Locate the cell with the specified text and output its [x, y] center coordinate. 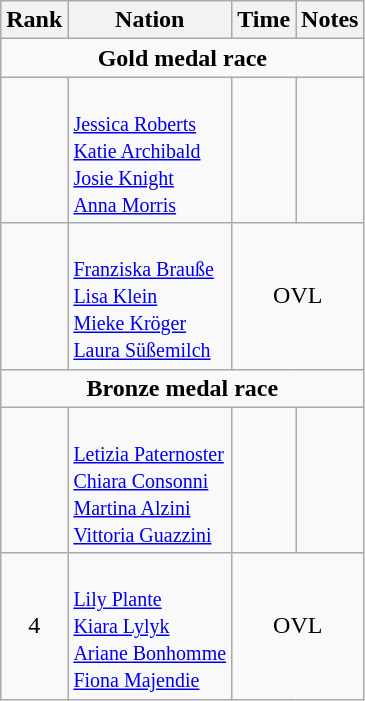
Lily PlanteKiara LylykAriane BonhommeFiona Majendie [150, 626]
Jessica RobertsKatie ArchibaldJosie KnightAnna Morris [150, 150]
Rank [34, 20]
Letizia PaternosterChiara ConsonniMartina AlziniVittoria Guazzini [150, 480]
Bronze medal race [182, 388]
Nation [150, 20]
Franziska BraußeLisa KleinMieke KrögerLaura Süßemilch [150, 296]
Notes [330, 20]
4 [34, 626]
Time [264, 20]
Gold medal race [182, 58]
